From the cell containing the given text, extract its center point as (X, Y) coordinate. 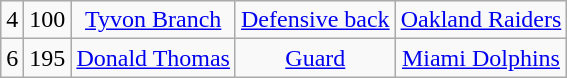
Defensive back (315, 20)
Tyvon Branch (154, 20)
100 (48, 20)
Donald Thomas (154, 58)
6 (12, 58)
4 (12, 20)
195 (48, 58)
Miami Dolphins (481, 58)
Oakland Raiders (481, 20)
Guard (315, 58)
